Search for the cell housing the specified text and yield its (X, Y) center coordinate. 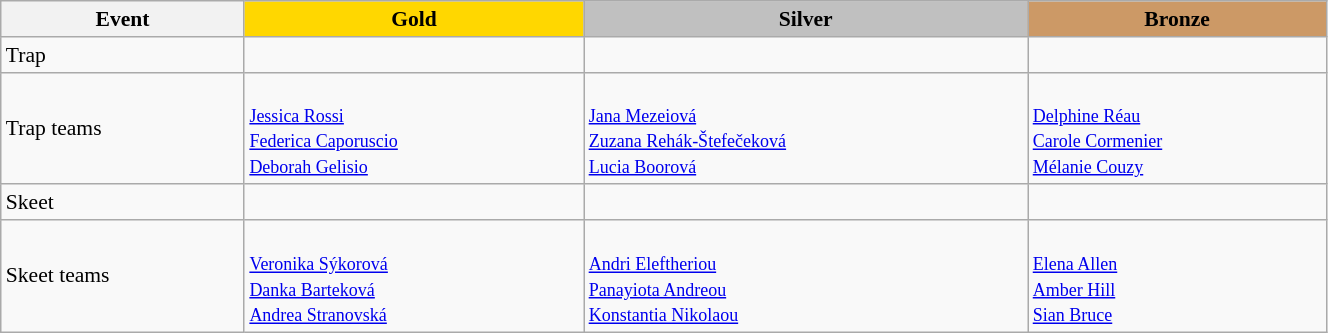
Andri EleftheriouPanayiota AndreouKonstantia Nikolaou (806, 276)
Skeet teams (123, 276)
Delphine RéauCarole CormenierMélanie Couzy (1178, 128)
Jessica RossiFederica CaporuscioDeborah Gelisio (414, 128)
Skeet (123, 203)
Bronze (1178, 19)
Veronika SýkorováDanka BartekováAndrea Stranovská (414, 276)
Jana MezeiováZuzana Rehák-ŠtefečekováLucia Boorová (806, 128)
Trap teams (123, 128)
Gold (414, 19)
Elena AllenAmber HillSian Bruce (1178, 276)
Silver (806, 19)
Event (123, 19)
Trap (123, 55)
